For the text-containing cell, return its midpoint in (X, Y) coordinate format. 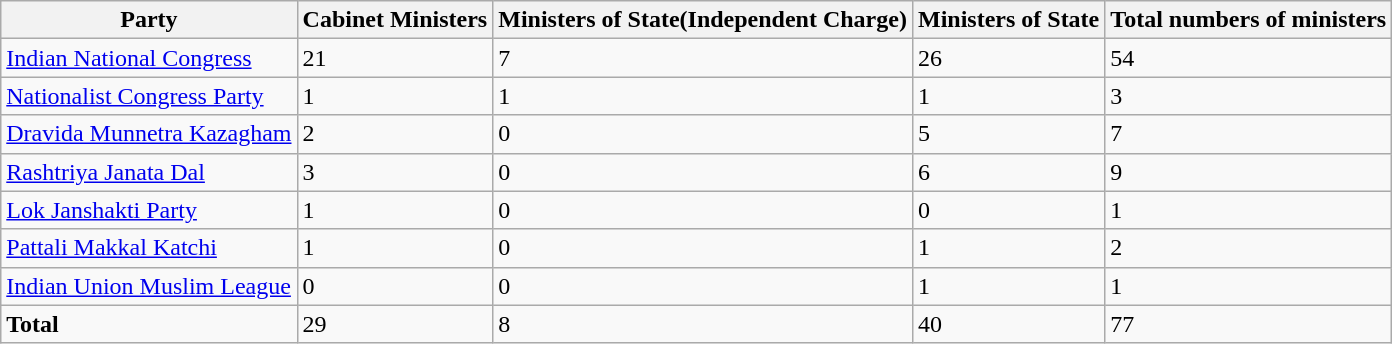
8 (703, 324)
40 (1008, 324)
26 (1008, 58)
Lok Janshakti Party (149, 210)
Party (149, 20)
9 (1248, 172)
Indian Union Muslim League (149, 286)
Dravida Munnetra Kazagham (149, 134)
Ministers of State(Independent Charge) (703, 20)
Cabinet Ministers (395, 20)
Total (149, 324)
Indian National Congress (149, 58)
6 (1008, 172)
Pattali Makkal Katchi (149, 248)
77 (1248, 324)
Rashtriya Janata Dal (149, 172)
5 (1008, 134)
21 (395, 58)
Nationalist Congress Party (149, 96)
Ministers of State (1008, 20)
54 (1248, 58)
29 (395, 324)
Total numbers of ministers (1248, 20)
